Return the [X, Y] coordinate for the center point of the cell that contains the specified text.  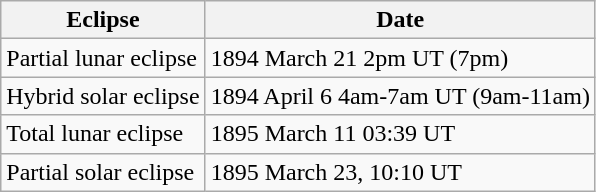
Total lunar eclipse [103, 134]
Eclipse [103, 20]
Hybrid solar eclipse [103, 96]
1894 April 6 4am-7am UT (9am-11am) [400, 96]
Partial lunar eclipse [103, 58]
1895 March 11 03:39 UT [400, 134]
1894 March 21 2pm UT (7pm) [400, 58]
Partial solar eclipse [103, 172]
Date [400, 20]
1895 March 23, 10:10 UT [400, 172]
